Output the [X, Y] coordinate of the center of the cell containing the given text.  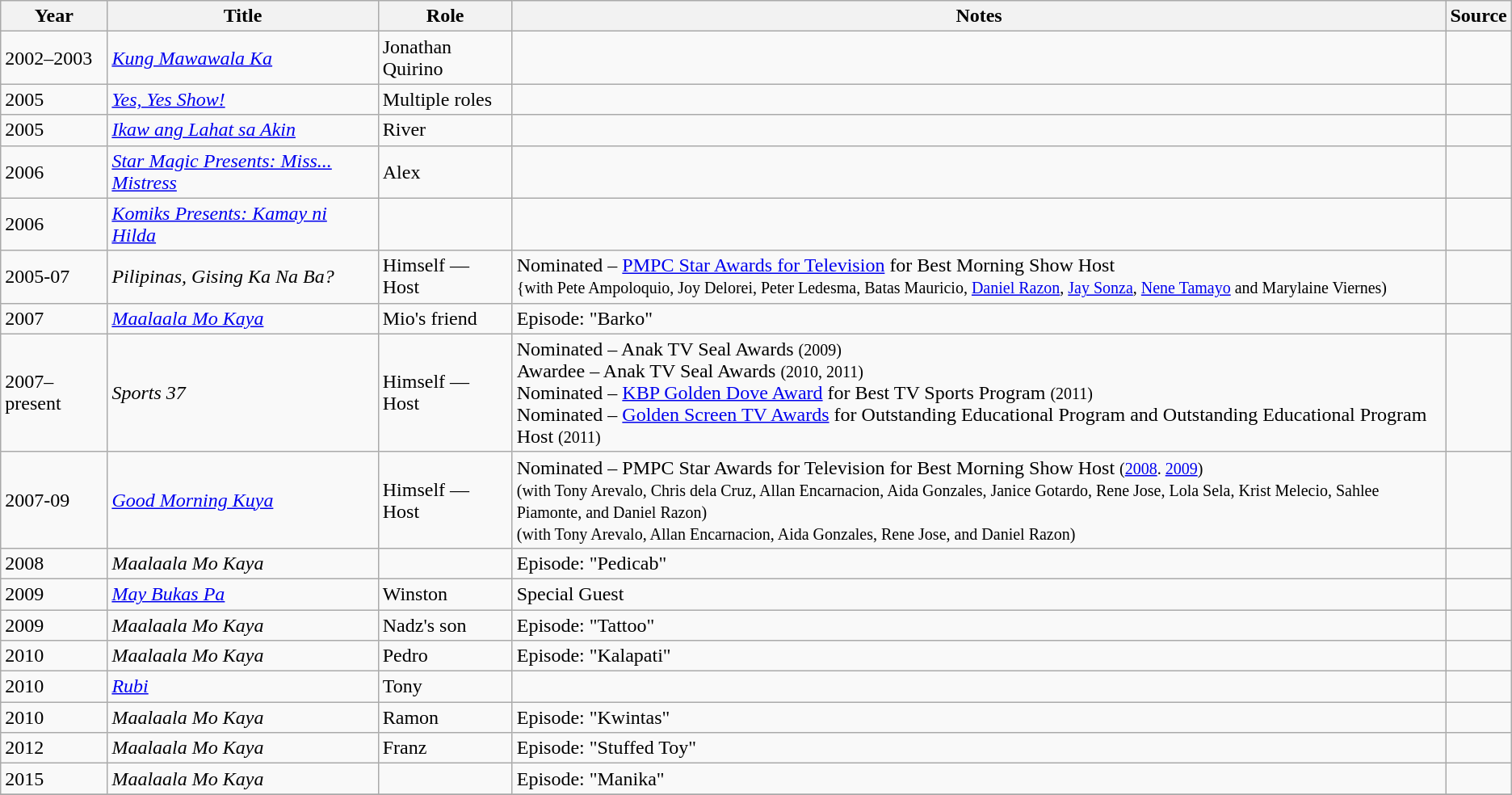
2007-09 [54, 499]
Episode: "Stuffed Toy" [979, 748]
2015 [54, 779]
2008 [54, 563]
Pedro [445, 656]
2005-07 [54, 276]
Episode: "Barko" [979, 318]
River [445, 130]
Alex [445, 171]
Winston [445, 594]
Sports 37 [242, 393]
Year [54, 16]
Komiks Presents: Kamay ni Hilda [242, 225]
Multiple roles [445, 99]
Special Guest [979, 594]
Episode: "Kalapati" [979, 656]
Episode: "Manika" [979, 779]
Franz [445, 748]
Tony [445, 687]
Yes, Yes Show! [242, 99]
May Bukas Pa [242, 594]
Source [1478, 16]
Good Morning Kuya [242, 499]
Episode: "Tattoo" [979, 625]
Rubi [242, 687]
Pilipinas, Gising Ka Na Ba? [242, 276]
2012 [54, 748]
Nadz's son [445, 625]
Kung Mawawala Ka [242, 58]
Ikaw ang Lahat sa Akin [242, 130]
Jonathan Quirino [445, 58]
Star Magic Presents: Miss... Mistress [242, 171]
Title [242, 16]
2002–2003 [54, 58]
2007–present [54, 393]
2007 [54, 318]
Mio's friend [445, 318]
Episode: "Pedicab" [979, 563]
Episode: "Kwintas" [979, 717]
Role [445, 16]
Ramon [445, 717]
Notes [979, 16]
